Find where the given text appears and provide that cell's center as (X, Y) coordinate. 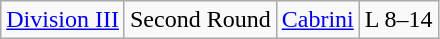
Cabrini (318, 20)
Second Round (200, 20)
Division III (63, 20)
L 8–14 (398, 20)
